Return (x, y) of the center of cell containing provided text 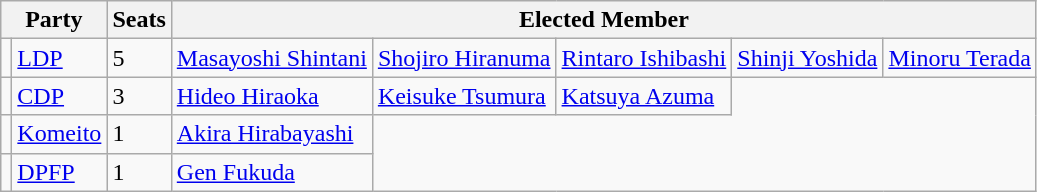
Shinji Yoshida (808, 58)
CDP (60, 96)
3 (139, 96)
Komeito (60, 134)
LDP (60, 58)
Katsuya Azuma (644, 96)
Shojiro Hiranuma (464, 58)
Hideo Hiraoka (272, 96)
DPFP (60, 172)
Rintaro Ishibashi (644, 58)
5 (139, 58)
Elected Member (604, 20)
Gen Fukuda (272, 172)
Seats (139, 20)
Masayoshi Shintani (272, 58)
Party (54, 20)
Akira Hirabayashi (272, 134)
Minoru Terada (960, 58)
Keisuke Tsumura (464, 96)
